Detect which cell encompasses the target text, then output its [x, y] center coordinate. 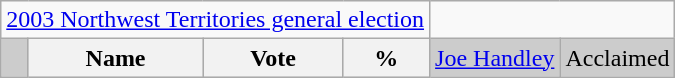
% [386, 58]
Acclaimed [618, 58]
Vote [273, 58]
Name [116, 58]
2003 Northwest Territories general election [216, 20]
Joe Handley [495, 58]
